Identify which cell holds the provided text, then report its [X, Y] central coordinate. 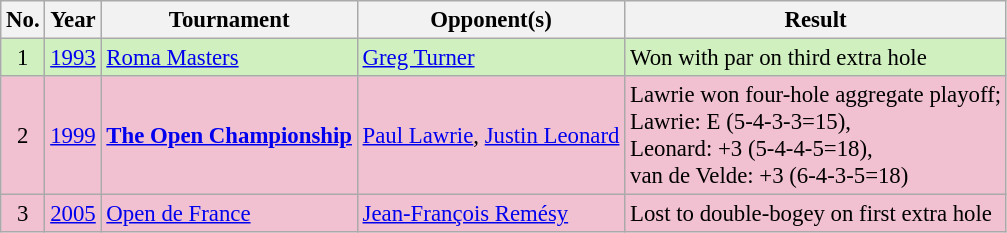
2005 [73, 214]
1 [23, 58]
Greg Turner [490, 58]
Open de France [229, 214]
Opponent(s) [490, 20]
Jean-François Remésy [490, 214]
Result [816, 20]
2 [23, 136]
Tournament [229, 20]
No. [23, 20]
1993 [73, 58]
Roma Masters [229, 58]
The Open Championship [229, 136]
Paul Lawrie, Justin Leonard [490, 136]
Lost to double-bogey on first extra hole [816, 214]
Year [73, 20]
3 [23, 214]
Lawrie won four-hole aggregate playoff;Lawrie: E (5-4-3-3=15),Leonard: +3 (5-4-4-5=18),van de Velde: +3 (6-4-3-5=18) [816, 136]
Won with par on third extra hole [816, 58]
1999 [73, 136]
